Pinpoint the cell where the given text exists, returning its [X, Y] midpoint coordinate. 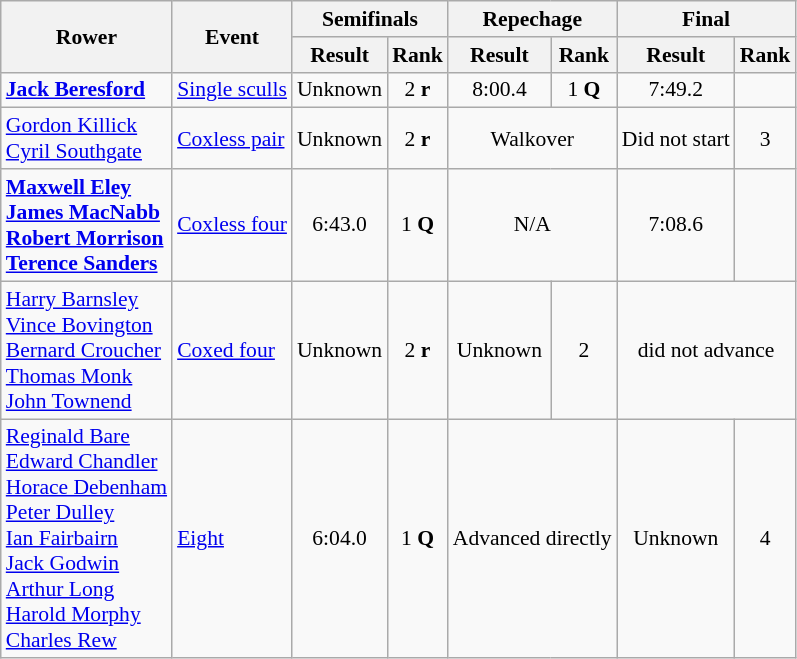
Repechage [532, 19]
Eight [232, 539]
Walkover [532, 138]
Semifinals [370, 19]
7:08.6 [676, 225]
Reginald Bare Edward Chandler Horace Debenham Peter Dulley Ian Fairbairn Jack Godwin Arthur Long Harold Morphy Charles Rew [86, 539]
Final [706, 19]
2 [584, 350]
Rower [86, 36]
Single sculls [232, 90]
Gordon Killick Cyril Southgate [86, 138]
3 [766, 138]
Maxwell Eley James MacNabb Robert Morrison Terence Sanders [86, 225]
6:43.0 [340, 225]
Did not start [676, 138]
did not advance [706, 350]
N/A [532, 225]
Harry Barnsley Vince Bovington Bernard Croucher Thomas Monk John Townend [86, 350]
Jack Beresford [86, 90]
4 [766, 539]
Event [232, 36]
Coxless four [232, 225]
7:49.2 [676, 90]
6:04.0 [340, 539]
Coxless pair [232, 138]
8:00.4 [500, 90]
Coxed four [232, 350]
Advanced directly [532, 539]
